Scan for the cell matching the given text and deliver its (x, y) coordinate at center. 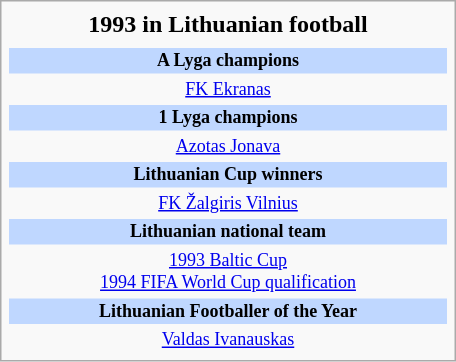
FK Žalgiris Vilnius (228, 204)
Valdas Ivanauskas (228, 340)
FK Ekranas (228, 90)
1993 in Lithuanian football (228, 24)
1993 Baltic Cup1994 FIFA World Cup qualification (228, 272)
Lithuanian Footballer of the Year (228, 312)
A Lyga champions (228, 61)
Lithuanian national team (228, 232)
Azotas Jonava (228, 147)
1 Lyga champions (228, 118)
Lithuanian Cup winners (228, 175)
